Determine the (X, Y) coordinate at the center of the cell enclosing the given text.  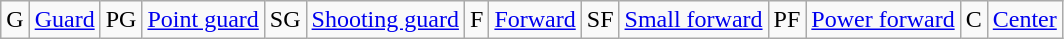
PF (787, 20)
F (476, 20)
SF (600, 20)
C (974, 20)
Small forward (694, 20)
Power forward (883, 20)
Forward (535, 20)
G (15, 20)
Shooting guard (385, 20)
PG (121, 20)
Point guard (203, 20)
Center (1024, 20)
SG (285, 20)
Guard (64, 20)
